Return the (x, y) coordinate for the center point of the cell that contains the specified text.  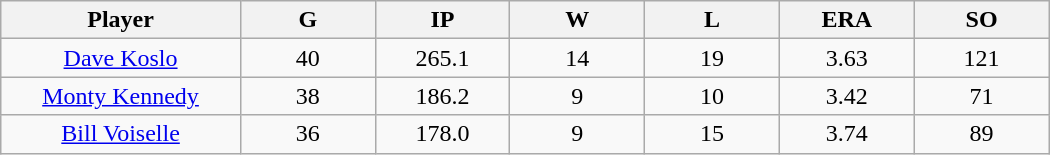
178.0 (442, 134)
265.1 (442, 58)
121 (982, 58)
Player (121, 20)
15 (712, 134)
71 (982, 96)
Dave Koslo (121, 58)
19 (712, 58)
W (578, 20)
Monty Kennedy (121, 96)
186.2 (442, 96)
38 (308, 96)
SO (982, 20)
ERA (846, 20)
3.42 (846, 96)
G (308, 20)
14 (578, 58)
36 (308, 134)
10 (712, 96)
40 (308, 58)
89 (982, 134)
IP (442, 20)
Bill Voiselle (121, 134)
3.63 (846, 58)
3.74 (846, 134)
L (712, 20)
